Provide the (X, Y) coordinate of the cell's center where the given text is located.  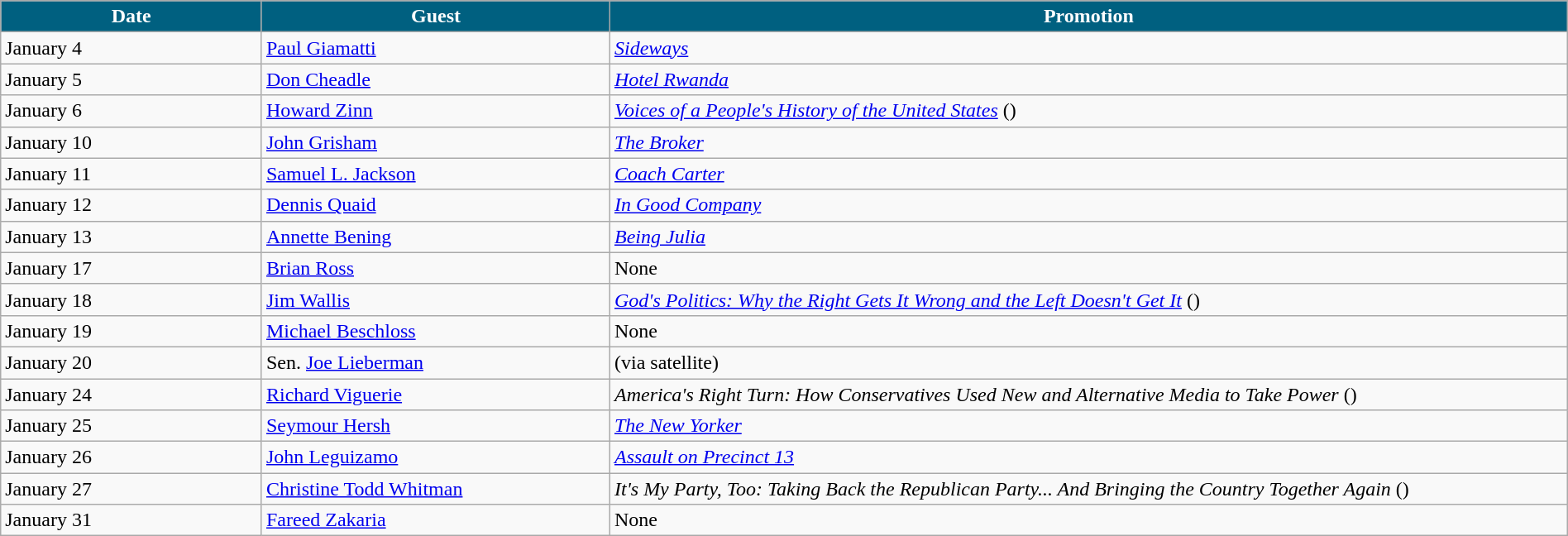
Guest (435, 17)
January 11 (131, 174)
Howard Zinn (435, 111)
In Good Company (1088, 205)
January 26 (131, 457)
Seymour Hersh (435, 426)
Hotel Rwanda (1088, 79)
God's Politics: Why the Right Gets It Wrong and the Left Doesn't Get It () (1088, 299)
January 25 (131, 426)
America's Right Turn: How Conservatives Used New and Alternative Media to Take Power () (1088, 395)
Coach Carter (1088, 174)
Sen. Joe Lieberman (435, 362)
Sideways (1088, 48)
Richard Viguerie (435, 395)
(via satellite) (1088, 362)
It's My Party, Too: Taking Back the Republican Party... And Bringing the Country Together Again () (1088, 489)
Dennis Quaid (435, 205)
Christine Todd Whitman (435, 489)
The Broker (1088, 142)
January 31 (131, 520)
Voices of a People's History of the United States () (1088, 111)
John Grisham (435, 142)
January 27 (131, 489)
January 17 (131, 268)
January 13 (131, 237)
Annette Bening (435, 237)
Assault on Precinct 13 (1088, 457)
January 10 (131, 142)
January 6 (131, 111)
Paul Giamatti (435, 48)
Promotion (1088, 17)
Jim Wallis (435, 299)
Brian Ross (435, 268)
Samuel L. Jackson (435, 174)
Date (131, 17)
Fareed Zakaria (435, 520)
January 24 (131, 395)
January 18 (131, 299)
The New Yorker (1088, 426)
Don Cheadle (435, 79)
January 4 (131, 48)
January 12 (131, 205)
January 20 (131, 362)
Michael Beschloss (435, 331)
John Leguizamo (435, 457)
January 5 (131, 79)
Being Julia (1088, 237)
January 19 (131, 331)
